Search for the cell housing the specified text and yield its [X, Y] center coordinate. 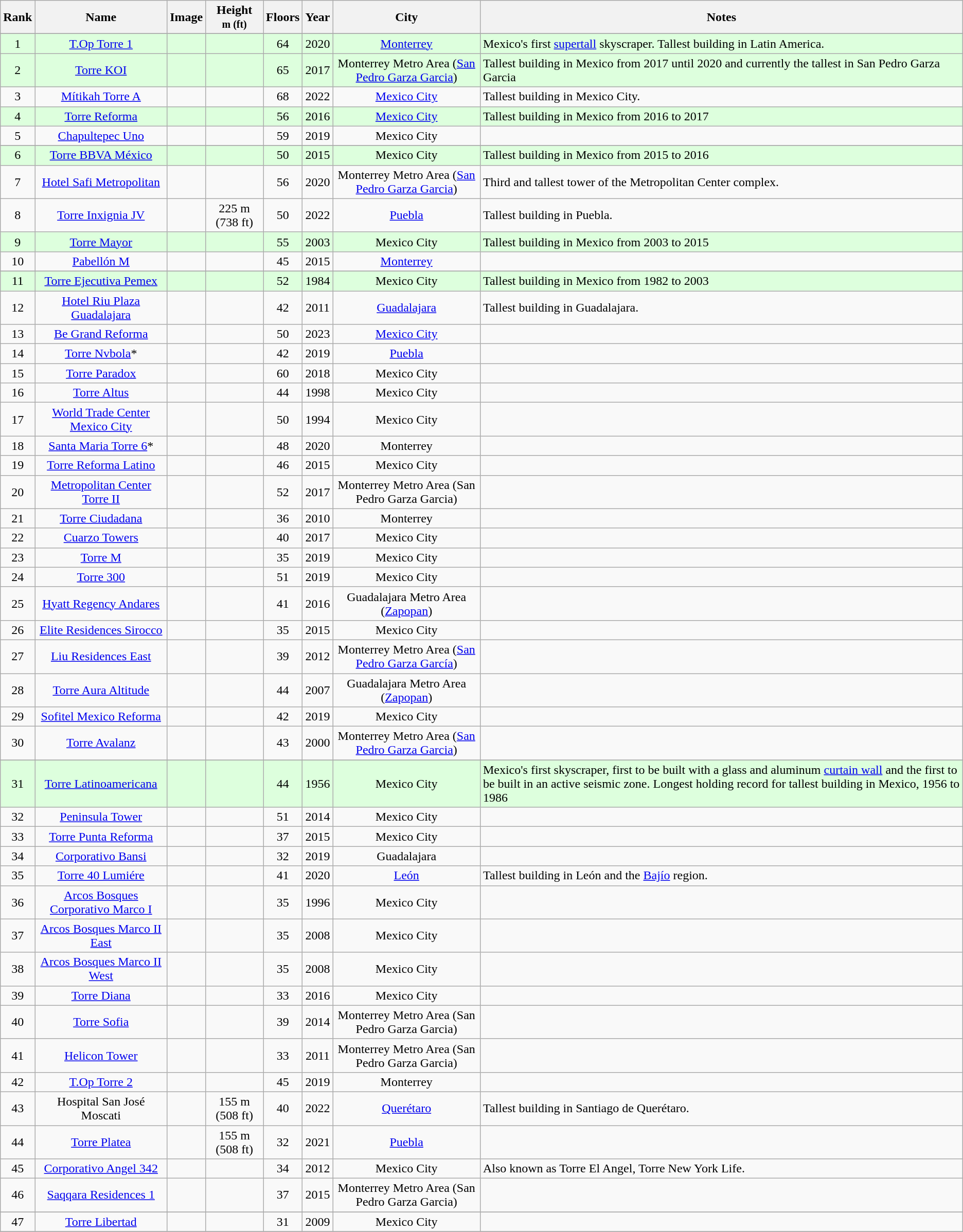
2 [17, 70]
Tallest building in Santiago de Querétaro. [721, 1109]
Elite Residences Sirocco [101, 630]
Torre Ciudadana [101, 518]
Also known as Torre El Angel, Torre New York Life. [721, 1169]
Saqqara Residences 1 [101, 1195]
Sofitel Mexico Reforma [101, 717]
Pabellón M [101, 261]
21 [17, 518]
2021 [318, 1142]
Tallest building in Puebla. [721, 215]
19 [17, 465]
7 [17, 182]
Floors [283, 17]
Monterrey Metro Area (San Pedro Garza García) [406, 656]
Rank [17, 17]
59 [283, 136]
Tallest building in Guadalajara. [721, 307]
Heightm (ft) [235, 17]
23 [17, 557]
Santa Maria Torre 6* [101, 446]
Third and tallest tower of the Metropolitan Center complex. [721, 182]
2000 [318, 744]
65 [283, 70]
Torre Reforma Latino [101, 465]
16 [17, 393]
Liu Residences East [101, 656]
20 [17, 492]
Hotel Safi Metropolitan [101, 182]
Tallest building in Mexico from 2015 to 2016 [721, 155]
47 [17, 1222]
Peninsula Tower [101, 817]
Arcos Bosques Marco II East [101, 936]
Torre Ejecutiva Pemex [101, 281]
Torre Diana [101, 995]
Torre Paradox [101, 373]
T.Op Torre 1 [101, 44]
Torre Nvbola* [101, 354]
1 [17, 44]
Mexico's first supertall skyscraper. Tallest building in Latin America. [721, 44]
Hyatt Regency Andares [101, 604]
Hospital San José Moscati [101, 1109]
17 [17, 420]
Tallest building in Mexico from 2003 to 2015 [721, 242]
Torre Aura Altitude [101, 690]
64 [283, 44]
60 [283, 373]
12 [17, 307]
Torre Altus [101, 393]
24 [17, 577]
29 [17, 717]
Torre M [101, 557]
28 [17, 690]
26 [17, 630]
Be Grand Reforma [101, 334]
Arcos Bosques Corporativo Marco I [101, 902]
Torre Sofia [101, 1022]
Torre Punta Reforma [101, 837]
Torre Latinoamericana [101, 784]
Hotel Riu Plaza Guadalajara [101, 307]
World Trade Center Mexico City [101, 420]
1994 [318, 420]
Name [101, 17]
Tallest building in Mexico from 2017 until 2020 and currently the tallest in San Pedro Garza Garcia [721, 70]
Notes [721, 17]
15 [17, 373]
Torre Inxignia JV [101, 215]
Chapultepec Uno [101, 136]
2003 [318, 242]
Tallest building in Mexico from 1982 to 2003 [721, 281]
Tallest building in Mexico from 2016 to 2017 [721, 116]
13 [17, 334]
Torre Platea [101, 1142]
1998 [318, 393]
Tallest building in Mexico City. [721, 97]
Corporativo Angel 342 [101, 1169]
Image [186, 17]
55 [283, 242]
225 m (738 ft) [235, 215]
8 [17, 215]
Torre 300 [101, 577]
2007 [318, 690]
León [406, 876]
Mítikah Torre A [101, 97]
Year [318, 17]
25 [17, 604]
1984 [318, 281]
38 [17, 969]
Tallest building in León and the Bajío region. [721, 876]
Torre Libertad [101, 1222]
2009 [318, 1222]
Torre Reforma [101, 116]
2023 [318, 334]
Helicon Tower [101, 1055]
Torre Avalanz [101, 744]
Metropolitan Center Torre II [101, 492]
18 [17, 446]
Cuarzo Towers [101, 538]
14 [17, 354]
Torre KOI [101, 70]
Arcos Bosques Marco II West [101, 969]
2018 [318, 373]
1996 [318, 902]
City [406, 17]
48 [283, 446]
27 [17, 656]
10 [17, 261]
T.Op Torre 2 [101, 1082]
22 [17, 538]
Torre BBVA México [101, 155]
11 [17, 281]
4 [17, 116]
2010 [318, 518]
1956 [318, 784]
Querétaro [406, 1109]
Torre 40 Lumiére [101, 876]
68 [283, 97]
Corporativo Bansi [101, 856]
6 [17, 155]
30 [17, 744]
3 [17, 97]
5 [17, 136]
9 [17, 242]
Torre Mayor [101, 242]
